Scan for the cell matching the given text and deliver its (x, y) coordinate at center. 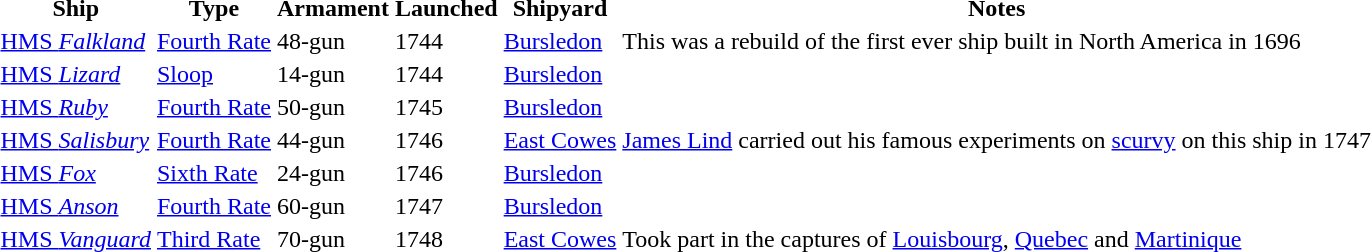
Sloop (214, 74)
50-gun (332, 107)
24-gun (332, 173)
Sixth Rate (214, 173)
1745 (446, 107)
East Cowes (560, 140)
14-gun (332, 74)
1747 (446, 206)
60-gun (332, 206)
48-gun (332, 41)
44-gun (332, 140)
